Pinpoint the cell where the given text exists, returning its (X, Y) midpoint coordinate. 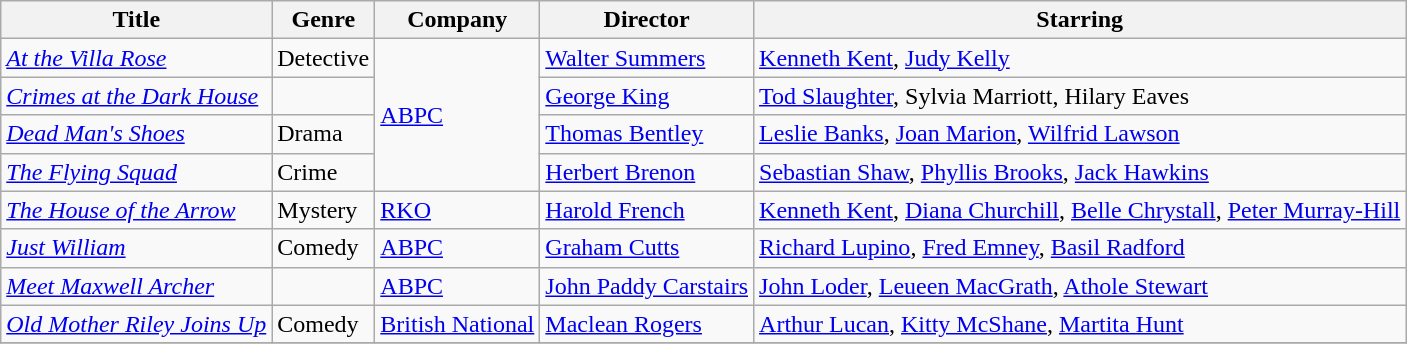
Leslie Banks, Joan Marion, Wilfrid Lawson (1080, 134)
The House of the Arrow (136, 210)
Kenneth Kent, Judy Kelly (1080, 58)
Genre (324, 20)
George King (647, 96)
Just William (136, 248)
Drama (324, 134)
Tod Slaughter, Sylvia Marriott, Hilary Eaves (1080, 96)
At the Villa Rose (136, 58)
Meet Maxwell Archer (136, 286)
Crimes at the Dark House (136, 96)
John Loder, Leueen MacGrath, Athole Stewart (1080, 286)
Sebastian Shaw, Phyllis Brooks, Jack Hawkins (1080, 172)
Arthur Lucan, Kitty McShane, Martita Hunt (1080, 324)
Dead Man's Shoes (136, 134)
Graham Cutts (647, 248)
The Flying Squad (136, 172)
Company (458, 20)
Title (136, 20)
John Paddy Carstairs (647, 286)
Kenneth Kent, Diana Churchill, Belle Chrystall, Peter Murray-Hill (1080, 210)
Walter Summers (647, 58)
Old Mother Riley Joins Up (136, 324)
Thomas Bentley (647, 134)
Harold French (647, 210)
Director (647, 20)
British National (458, 324)
Starring (1080, 20)
Herbert Brenon (647, 172)
Mystery (324, 210)
Detective (324, 58)
Richard Lupino, Fred Emney, Basil Radford (1080, 248)
Crime (324, 172)
Maclean Rogers (647, 324)
RKO (458, 210)
